From the cell containing the given text, extract its center point as (x, y) coordinate. 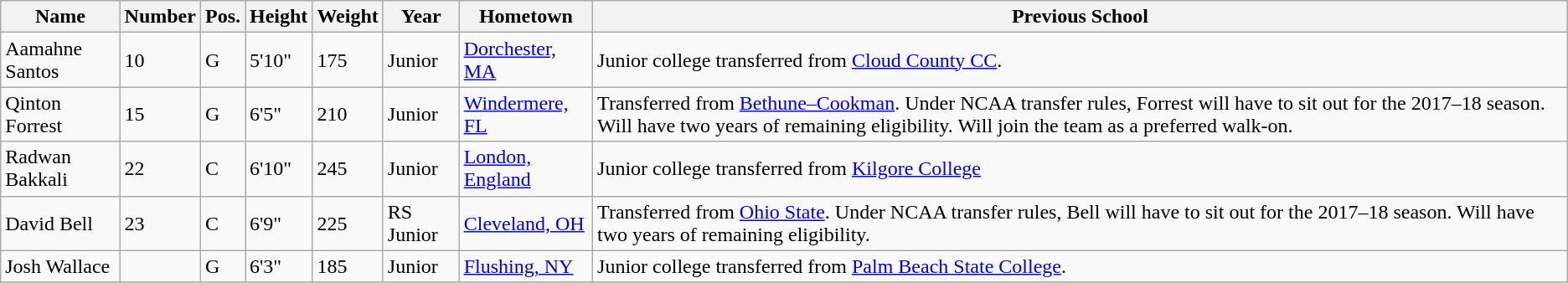
Josh Wallace (60, 266)
David Bell (60, 223)
RS Junior (420, 223)
Year (420, 17)
Radwan Bakkali (60, 169)
Aamahne Santos (60, 60)
245 (348, 169)
Junior college transferred from Kilgore College (1081, 169)
210 (348, 114)
175 (348, 60)
22 (160, 169)
Weight (348, 17)
6'9" (278, 223)
6'10" (278, 169)
Windermere, FL (526, 114)
Pos. (223, 17)
Name (60, 17)
185 (348, 266)
Qinton Forrest (60, 114)
6'3" (278, 266)
15 (160, 114)
Junior college transferred from Cloud County CC. (1081, 60)
Number (160, 17)
Height (278, 17)
5'10" (278, 60)
23 (160, 223)
225 (348, 223)
Cleveland, OH (526, 223)
10 (160, 60)
Hometown (526, 17)
London, England (526, 169)
6'5" (278, 114)
Dorchester, MA (526, 60)
Flushing, NY (526, 266)
Previous School (1081, 17)
Junior college transferred from Palm Beach State College. (1081, 266)
